Scan for the cell matching the given text and deliver its (x, y) coordinate at center. 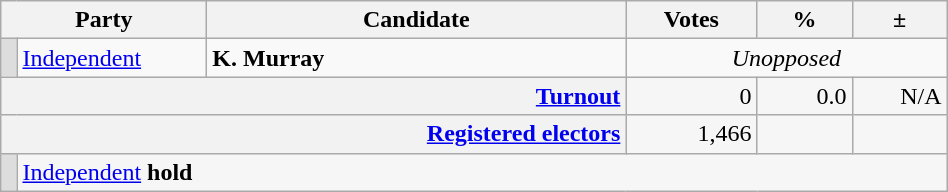
Turnout (314, 96)
Registered electors (314, 134)
1,466 (692, 134)
Votes (692, 20)
% (804, 20)
N/A (900, 96)
Unopposed (786, 58)
± (900, 20)
Independent (112, 58)
Independent hold (482, 172)
Party (104, 20)
K. Murray (416, 58)
Candidate (416, 20)
0.0 (804, 96)
0 (692, 96)
